Find where the given text appears and provide that cell's center as [X, Y] coordinate. 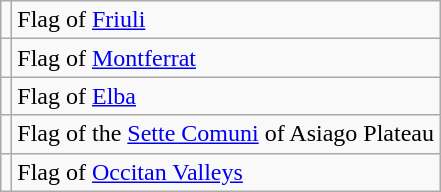
Flag of Friuli [226, 20]
Flag of Montferrat [226, 58]
Flag of the Sette Comuni of Asiago Plateau [226, 134]
Flag of Elba [226, 96]
Flag of Occitan Valleys [226, 172]
